From the cell containing the given text, extract its center point as (x, y) coordinate. 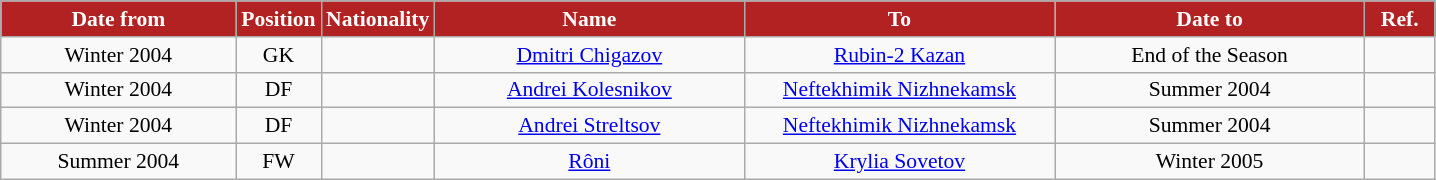
To (899, 19)
GK (278, 55)
Date from (118, 19)
Winter 2005 (1210, 162)
Andrei Streltsov (589, 126)
Position (278, 19)
FW (278, 162)
Rôni (589, 162)
Rubin-2 Kazan (899, 55)
Nationality (378, 19)
Date to (1210, 19)
Name (589, 19)
End of the Season (1210, 55)
Ref. (1400, 19)
Andrei Kolesnikov (589, 90)
Dmitri Chigazov (589, 55)
Krylia Sovetov (899, 162)
